Extract the (X, Y) coordinate from the center of the cell holding the provided text.  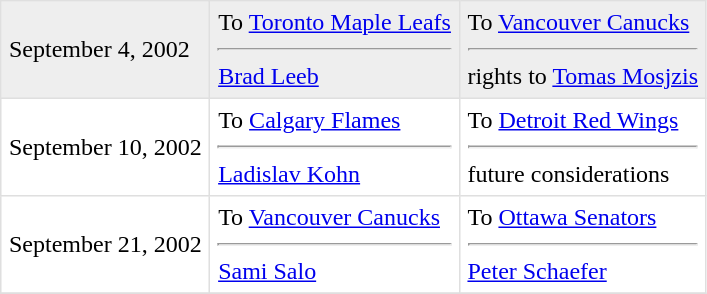
September 21, 2002 (106, 245)
September 10, 2002 (106, 147)
To Vancouver Canucksrights to Tomas Mosjzis (582, 50)
To Vancouver CanucksSami Salo (334, 245)
September 4, 2002 (106, 50)
To Detroit Red Wingsfuture considerations (582, 147)
To Ottawa Senators Peter Schaefer (582, 245)
To Toronto Maple LeafsBrad Leeb (334, 50)
To Calgary FlamesLadislav Kohn (334, 147)
